Determine the (x, y) coordinate at the center of the cell enclosing the given text.  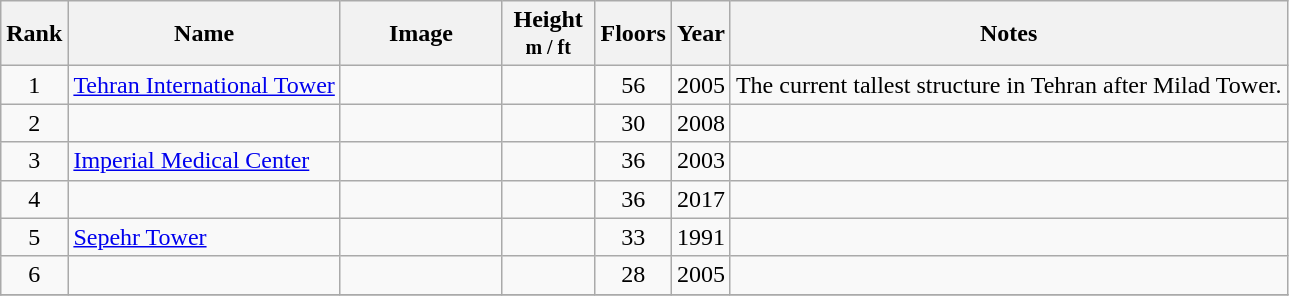
2017 (700, 199)
2008 (700, 123)
28 (633, 275)
Tehran International Tower (204, 85)
3 (34, 161)
30 (633, 123)
Sepehr Tower (204, 237)
Image (420, 34)
2 (34, 123)
6 (34, 275)
Notes (1008, 34)
Year (700, 34)
Floors (633, 34)
Rank (34, 34)
56 (633, 85)
1991 (700, 237)
5 (34, 237)
The current tallest structure in Tehran after Milad Tower. (1008, 85)
33 (633, 237)
Name (204, 34)
2003 (700, 161)
Heightm / ft (548, 34)
1 (34, 85)
4 (34, 199)
Imperial Medical Center (204, 161)
